Pinpoint the cell where the given text exists, returning its [X, Y] midpoint coordinate. 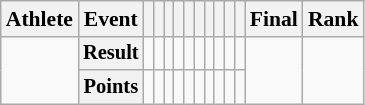
Final [274, 19]
Result [111, 54]
Event [111, 19]
Points [111, 87]
Rank [334, 19]
Athlete [40, 19]
